Identify which cell holds the provided text, then report its (X, Y) central coordinate. 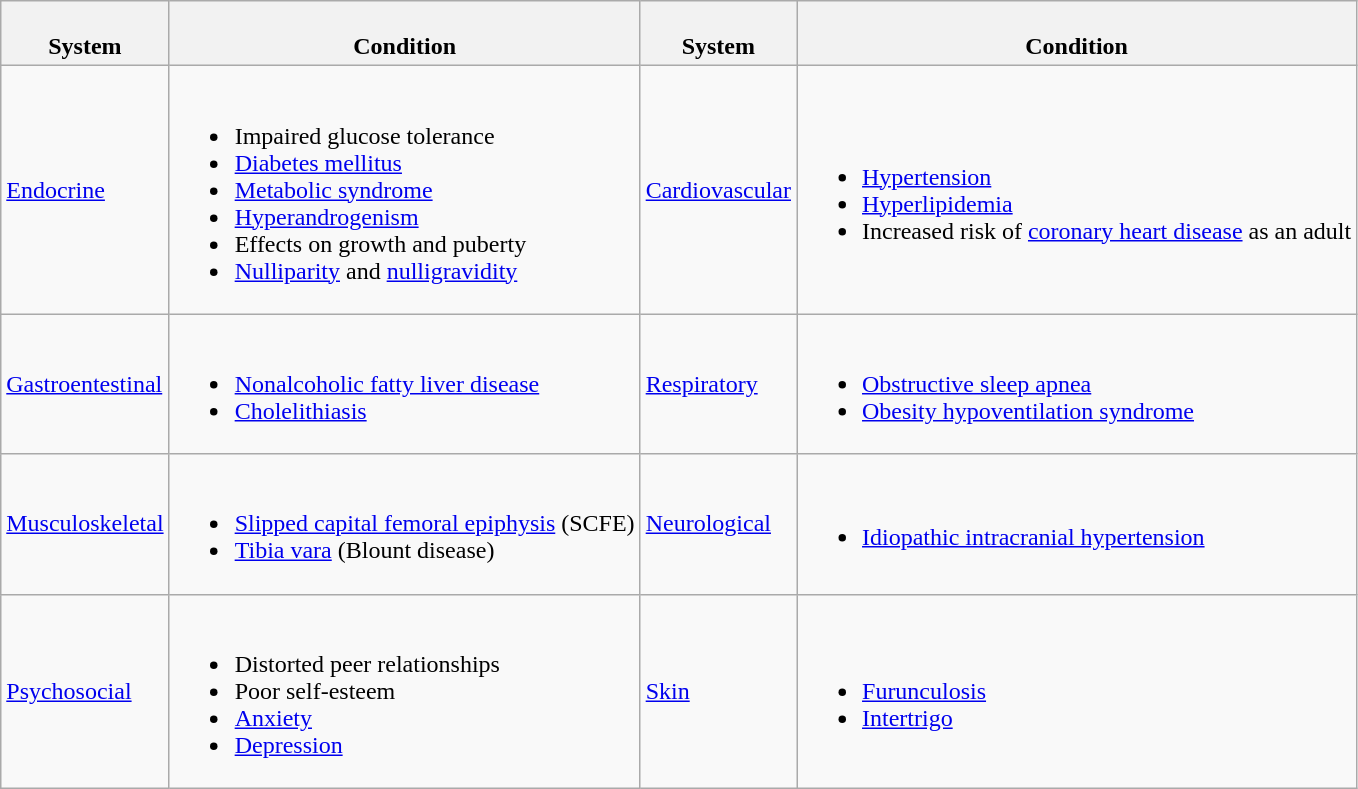
Idiopathic intracranial hypertension (1076, 524)
FurunculosisIntertrigo (1076, 691)
Endocrine (85, 190)
Neurological (718, 524)
Psychosocial (85, 691)
Respiratory (718, 384)
Impaired glucose toleranceDiabetes mellitusMetabolic syndromeHyperandrogenismEffects on growth and pubertyNulliparity and nulligravidity (404, 190)
Gastroentestinal (85, 384)
Obstructive sleep apneaObesity hypoventilation syndrome (1076, 384)
Distorted peer relationshipsPoor self-esteem AnxietyDepression (404, 691)
Nonalcoholic fatty liver diseaseCholelithiasis (404, 384)
HypertensionHyperlipidemiaIncreased risk of coronary heart disease as an adult (1076, 190)
Slipped capital femoral epiphysis (SCFE)Tibia vara (Blount disease) (404, 524)
Skin (718, 691)
Musculoskeletal (85, 524)
Cardiovascular (718, 190)
